From the cell containing the given text, extract its center point as [X, Y] coordinate. 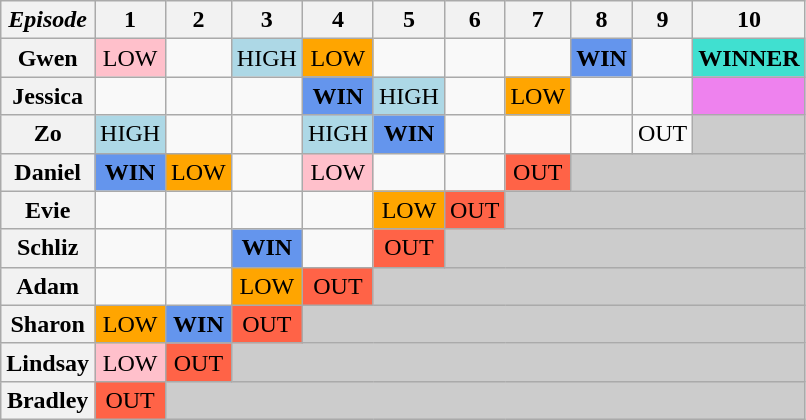
8 [602, 20]
Jessica [48, 96]
1 [130, 20]
WINNER [749, 58]
Zo [48, 134]
9 [662, 20]
6 [474, 20]
7 [538, 20]
10 [749, 20]
Schliz [48, 248]
Lindsay [48, 362]
Episode [48, 20]
2 [199, 20]
Gwen [48, 58]
Bradley [48, 400]
Daniel [48, 172]
Sharon [48, 324]
5 [408, 20]
Adam [48, 286]
3 [266, 20]
Evie [48, 210]
4 [338, 20]
